Determine the [X, Y] coordinate at the center of the cell enclosing the given text.  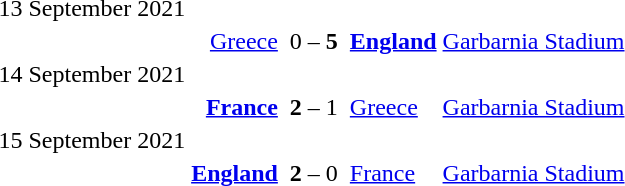
2 – 1 [314, 107]
England [393, 41]
0 – 5 [314, 41]
France [235, 107]
